For the text-containing cell, return its midpoint in [X, Y] coordinate format. 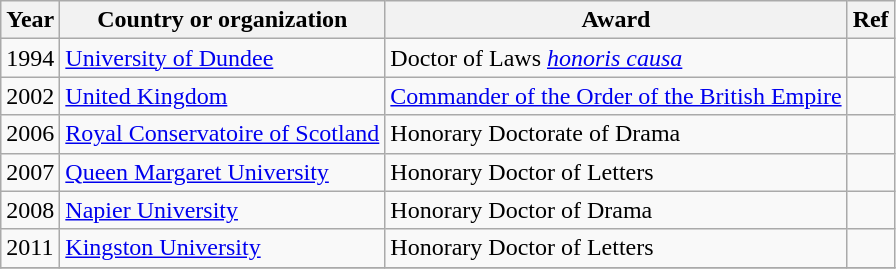
Award [616, 20]
Kingston University [222, 248]
Honorary Doctorate of Drama [616, 134]
Royal Conservatoire of Scotland [222, 134]
2006 [30, 134]
United Kingdom [222, 96]
2007 [30, 172]
2002 [30, 96]
2011 [30, 248]
Napier University [222, 210]
2008 [30, 210]
Year [30, 20]
University of Dundee [222, 58]
Commander of the Order of the British Empire [616, 96]
Ref [870, 20]
Queen Margaret University [222, 172]
1994 [30, 58]
Country or organization [222, 20]
Honorary Doctor of Drama [616, 210]
Doctor of Laws honoris causa [616, 58]
